Return [x, y] of the center of cell containing provided text 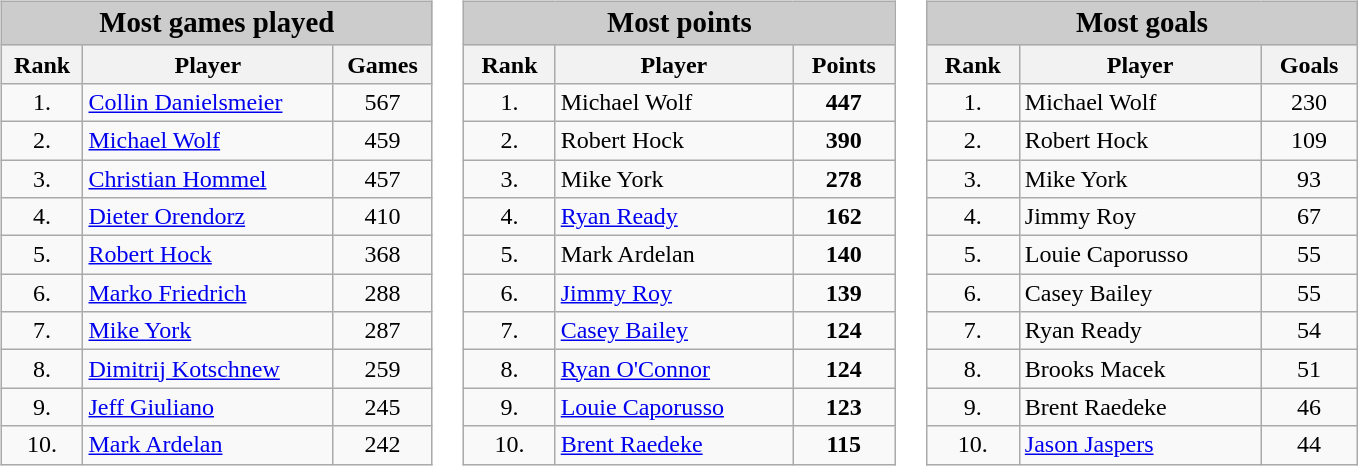
139 [844, 293]
Dimitrij Kotschnew [208, 369]
Brooks Macek [1140, 369]
Goals [1310, 64]
115 [844, 445]
Most points [680, 23]
457 [383, 179]
46 [1310, 407]
162 [844, 217]
140 [844, 255]
Jeff Giuliano [208, 407]
459 [383, 140]
Games [383, 64]
278 [844, 179]
410 [383, 217]
368 [383, 255]
390 [844, 140]
Dieter Orendorz [208, 217]
109 [1310, 140]
230 [1310, 102]
Jason Jaspers [1140, 445]
Collin Danielsmeier [208, 102]
Points [844, 64]
Most games played [216, 23]
287 [383, 331]
54 [1310, 331]
44 [1310, 445]
Marko Friedrich [208, 293]
245 [383, 407]
93 [1310, 179]
123 [844, 407]
447 [844, 102]
288 [383, 293]
Most goals [1142, 23]
Christian Hommel [208, 179]
259 [383, 369]
567 [383, 102]
51 [1310, 369]
67 [1310, 217]
Ryan O'Connor [674, 369]
242 [383, 445]
